Determine the (x, y) coordinate at the center of the cell enclosing the given text.  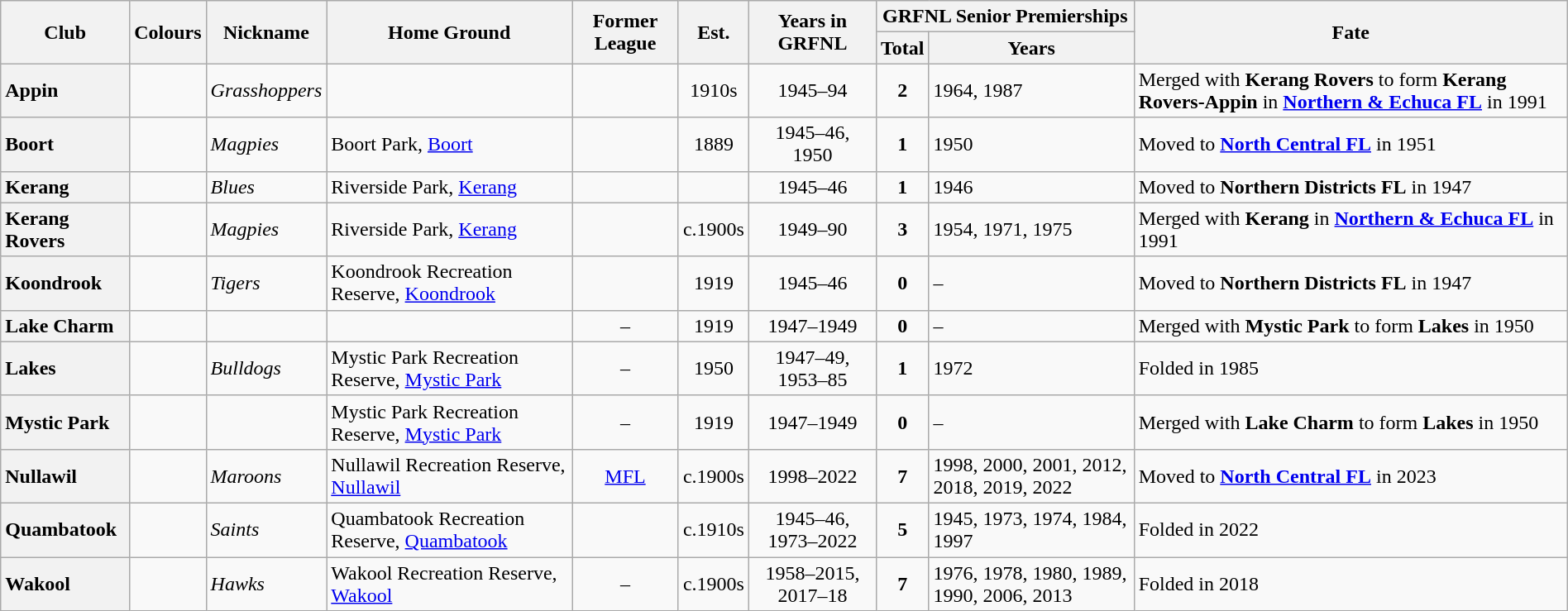
1958–2015, 2017–18 (812, 584)
Years in GRFNL (812, 32)
Former League (625, 32)
Blues (266, 187)
1945, 1973, 1974, 1984, 1997 (1031, 529)
Saints (266, 529)
Mystic Park (65, 422)
Lake Charm (65, 326)
Nullawil (65, 476)
Home Ground (450, 32)
1998, 2000, 2001, 2012, 2018, 2019, 2022 (1031, 476)
Kerang Rovers (65, 230)
Quambatook Recreation Reserve, Quambatook (450, 529)
Folded in 2018 (1350, 584)
Est. (713, 32)
Koondrook Recreation Reserve, Koondrook (450, 283)
3 (902, 230)
Moved to North Central FL in 2023 (1350, 476)
Merged with Kerang Rovers to form Kerang Rovers-Appin in Northern & Echuca FL in 1991 (1350, 91)
Moved to North Central FL in 1951 (1350, 144)
Hawks (266, 584)
1945–46, 1973–2022 (812, 529)
Colours (168, 32)
Folded in 2022 (1350, 529)
Years (1031, 48)
1945–94 (812, 91)
1964, 1987 (1031, 91)
Wakool Recreation Reserve, Wakool (450, 584)
Boort (65, 144)
Folded in 1985 (1350, 369)
Kerang (65, 187)
Grasshoppers (266, 91)
1976, 1978, 1980, 1989, 1990, 2006, 2013 (1031, 584)
GRFNL Senior Premierships (1005, 17)
1947–49, 1953–85 (812, 369)
Nickname (266, 32)
5 (902, 529)
Merged with Kerang in Northern & Echuca FL in 1991 (1350, 230)
1949–90 (812, 230)
Tigers (266, 283)
Total (902, 48)
Fate (1350, 32)
1945–46, 1950 (812, 144)
Bulldogs (266, 369)
Koondrook (65, 283)
1998–2022 (812, 476)
Appin (65, 91)
2 (902, 91)
Nullawil Recreation Reserve, Nullawil (450, 476)
Merged with Lake Charm to form Lakes in 1950 (1350, 422)
Quambatook (65, 529)
Boort Park, Boort (450, 144)
Maroons (266, 476)
Club (65, 32)
1889 (713, 144)
MFL (625, 476)
1946 (1031, 187)
1954, 1971, 1975 (1031, 230)
Wakool (65, 584)
1910s (713, 91)
c.1910s (713, 529)
Merged with Mystic Park to form Lakes in 1950 (1350, 326)
1972 (1031, 369)
Lakes (65, 369)
